Identify which cell holds the provided text, then report its [x, y] central coordinate. 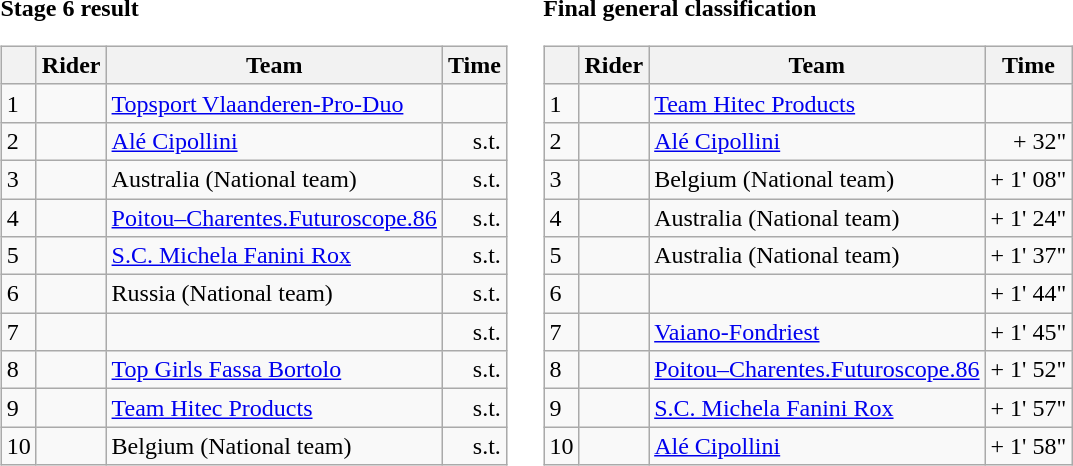
Vaiano-Fondriest [817, 332]
+ 1' 37" [1028, 256]
+ 1' 58" [1028, 446]
Topsport Vlaanderen-Pro-Duo [274, 103]
+ 1' 45" [1028, 332]
Top Girls Fassa Bortolo [274, 370]
+ 32" [1028, 141]
+ 1' 52" [1028, 370]
+ 1' 08" [1028, 179]
Russia (National team) [274, 294]
+ 1' 57" [1028, 408]
+ 1' 44" [1028, 294]
+ 1' 24" [1028, 217]
